Scan for the cell matching the given text and deliver its (X, Y) coordinate at center. 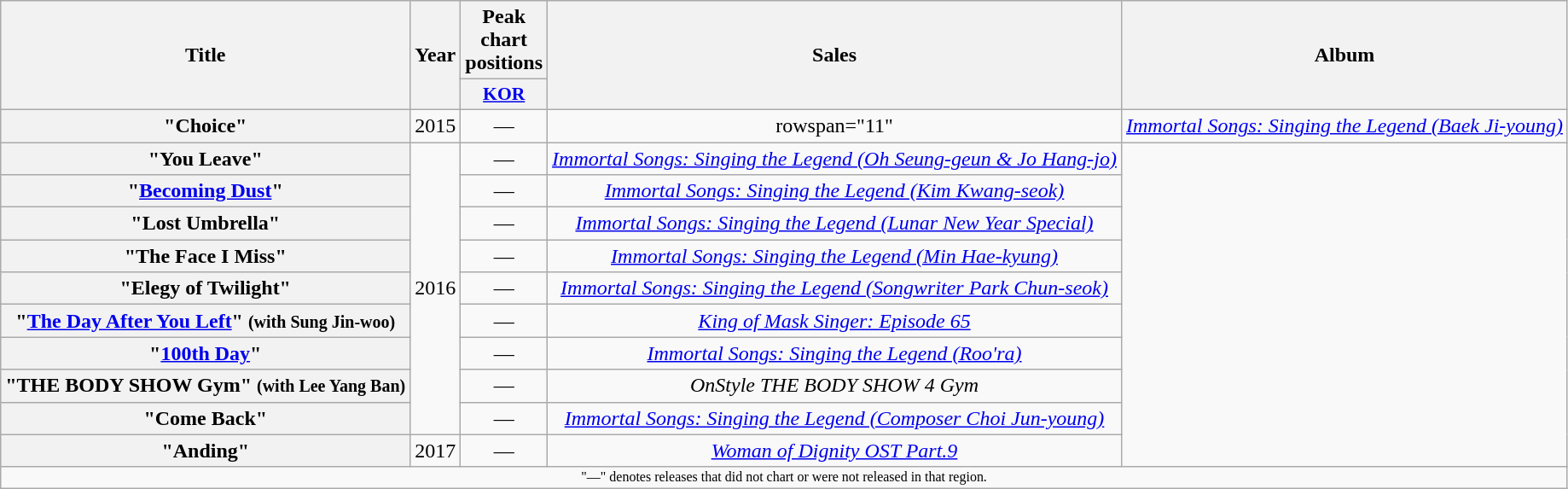
Woman of Dignity OST Part.9 (834, 451)
Immortal Songs: Singing the Legend (Composer Choi Jun-young) (834, 418)
Year (435, 55)
"—" denotes releases that did not chart or were not released in that region. (785, 477)
"Becoming Dust" (206, 191)
Immortal Songs: Singing the Legend (Kim Kwang-seok) (834, 191)
Immortal Songs: Singing the Legend (Oh Seung-geun & Jo Hang-jo) (834, 158)
Immortal Songs: Singing the Legend (Songwriter Park Chun-seok) (834, 288)
"The Face I Miss" (206, 256)
OnStyle THE BODY SHOW 4 Gym (834, 386)
"The Day After You Left" (with Sung Jin-woo) (206, 321)
Peak chart positions (504, 40)
2016 (435, 288)
"THE BODY SHOW Gym" (with Lee Yang Ban) (206, 386)
rowspan="11" (834, 125)
Immortal Songs: Singing the Legend (Lunar New Year Special) (834, 224)
2015 (435, 125)
"Elegy of Twilight" (206, 288)
Title (206, 55)
"Choice" (206, 125)
Immortal Songs: Singing the Legend (Min Hae-kyung) (834, 256)
Immortal Songs: Singing the Legend (Roo'ra) (834, 353)
KOR (504, 95)
Album (1344, 55)
"You Leave" (206, 158)
"Come Back" (206, 418)
King of Mask Singer: Episode 65 (834, 321)
Sales (834, 55)
Immortal Songs: Singing the Legend (Baek Ji-young) (1344, 125)
"100th Day" (206, 353)
"Anding" (206, 451)
"Lost Umbrella" (206, 224)
2017 (435, 451)
